Pinpoint the cell where the given text exists, returning its [x, y] midpoint coordinate. 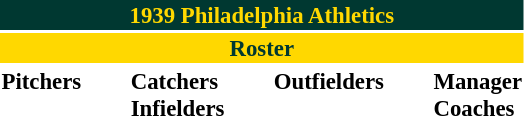
Roster [262, 48]
1939 Philadelphia Athletics [262, 15]
